For the text-containing cell, return its midpoint in (x, y) coordinate format. 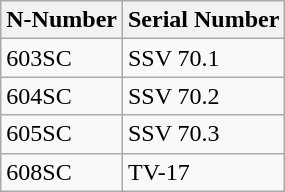
605SC (62, 134)
603SC (62, 58)
SSV 70.3 (203, 134)
SSV 70.1 (203, 58)
N-Number (62, 20)
Serial Number (203, 20)
604SC (62, 96)
608SC (62, 172)
TV-17 (203, 172)
SSV 70.2 (203, 96)
